Return [X, Y] of the center of cell containing provided text 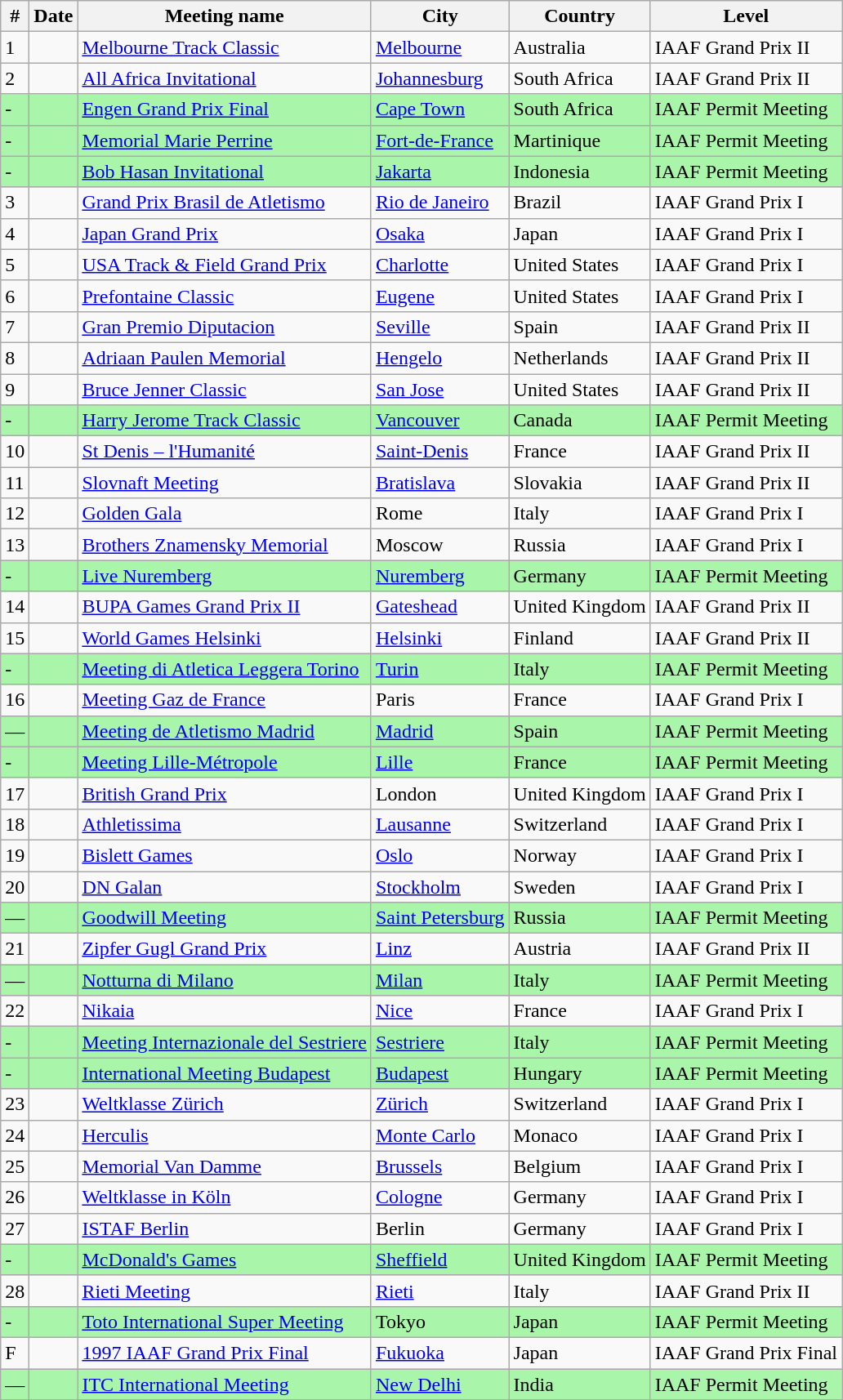
All Africa Invitational [225, 78]
Melbourne Track Classic [225, 47]
Rieti Meeting [225, 1291]
# [15, 16]
Meeting Internazionale del Sestriere [225, 1042]
16 [15, 700]
21 [15, 949]
Hungary [580, 1073]
Milan [439, 980]
20 [15, 886]
Nuremberg [439, 576]
Weltklasse Zürich [225, 1104]
Nikaia [225, 1011]
28 [15, 1291]
Memorial Marie Perrine [225, 140]
Prefontaine Classic [225, 296]
Zipfer Gugl Grand Prix [225, 949]
Goodwill Meeting [225, 918]
9 [15, 390]
Cape Town [439, 109]
Jakarta [439, 172]
2 [15, 78]
Belgium [580, 1166]
Netherlands [580, 358]
IAAF Grand Prix Final [746, 1353]
Linz [439, 949]
Cologne [439, 1197]
Meeting Gaz de France [225, 700]
Slovnaft Meeting [225, 483]
Toto International Super Meeting [225, 1322]
3 [15, 203]
Budapest [439, 1073]
Lille [439, 762]
14 [15, 607]
Brazil [580, 203]
Charlotte [439, 265]
Japan Grand Prix [225, 234]
Grand Prix Brasil de Atletismo [225, 203]
Seville [439, 327]
St Denis – l'Humanité [225, 452]
Date [54, 16]
Melbourne [439, 47]
10 [15, 452]
Indonesia [580, 172]
24 [15, 1135]
Vancouver [439, 421]
Canada [580, 421]
India [580, 1384]
Sestriere [439, 1042]
Engen Grand Prix Final [225, 109]
Level [746, 16]
4 [15, 234]
7 [15, 327]
Madrid [439, 731]
Golden Gala [225, 514]
Paris [439, 700]
Country [580, 16]
Martinique [580, 140]
British Grand Prix [225, 793]
Rio de Janeiro [439, 203]
Herculis [225, 1135]
Saint-Denis [439, 452]
18 [15, 824]
Bruce Jenner Classic [225, 390]
Brothers Znamensky Memorial [225, 545]
Oslo [439, 855]
1 [15, 47]
Meeting name [225, 16]
Finland [580, 638]
ITC International Meeting [225, 1384]
McDonald's Games [225, 1260]
USA Track & Field Grand Prix [225, 265]
F [15, 1353]
Eugene [439, 296]
Notturna di Milano [225, 980]
Monte Carlo [439, 1135]
Athletissima [225, 824]
DN Galan [225, 886]
Sweden [580, 886]
Bislett Games [225, 855]
Gateshead [439, 607]
Weltklasse in Köln [225, 1197]
Turin [439, 669]
BUPA Games Grand Prix II [225, 607]
27 [15, 1228]
International Meeting Budapest [225, 1073]
Memorial Van Damme [225, 1166]
Norway [580, 855]
Nice [439, 1011]
Bob Hasan Invitational [225, 172]
Australia [580, 47]
Tokyo [439, 1322]
ISTAF Berlin [225, 1228]
5 [15, 265]
New Delhi [439, 1384]
Stockholm [439, 886]
Zürich [439, 1104]
Monaco [580, 1135]
Hengelo [439, 358]
Moscow [439, 545]
Rieti [439, 1291]
Slovakia [580, 483]
Berlin [439, 1228]
6 [15, 296]
Lausanne [439, 824]
Fukuoka [439, 1353]
26 [15, 1197]
22 [15, 1011]
12 [15, 514]
11 [15, 483]
Meeting di Atletica Leggera Torino [225, 669]
Harry Jerome Track Classic [225, 421]
13 [15, 545]
Brussels [439, 1166]
Meeting Lille-Métropole [225, 762]
London [439, 793]
Bratislava [439, 483]
25 [15, 1166]
19 [15, 855]
8 [15, 358]
23 [15, 1104]
World Games Helsinki [225, 638]
Osaka [439, 234]
San Jose [439, 390]
Johannesburg [439, 78]
Meeting de Atletismo Madrid [225, 731]
Rome [439, 514]
Adriaan Paulen Memorial [225, 358]
Fort-de-France [439, 140]
City [439, 16]
Live Nuremberg [225, 576]
17 [15, 793]
1997 IAAF Grand Prix Final [225, 1353]
Saint Petersburg [439, 918]
15 [15, 638]
Austria [580, 949]
Helsinki [439, 638]
Gran Premio Diputacion [225, 327]
Sheffield [439, 1260]
